Output the [x, y] coordinate of the center of the cell containing the given text.  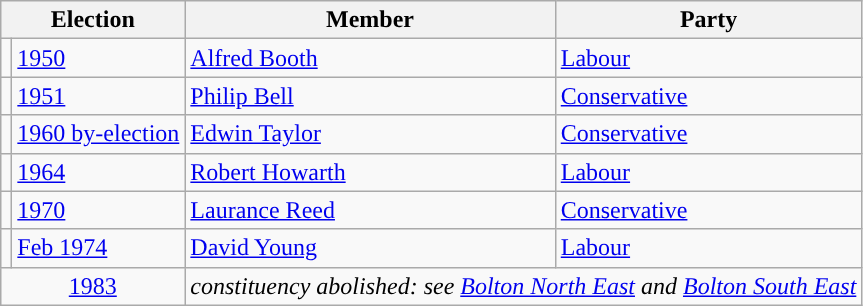
constituency abolished: see Bolton North East and Bolton South East [524, 286]
Feb 1974 [98, 248]
1951 [98, 96]
1960 by-election [98, 134]
Election [93, 20]
Philip Bell [370, 96]
Alfred Booth [370, 58]
David Young [370, 248]
1970 [98, 210]
Party [708, 20]
Laurance Reed [370, 210]
Member [370, 20]
1964 [98, 172]
1950 [98, 58]
Robert Howarth [370, 172]
Edwin Taylor [370, 134]
1983 [93, 286]
